Return [X, Y] of the center of cell containing provided text 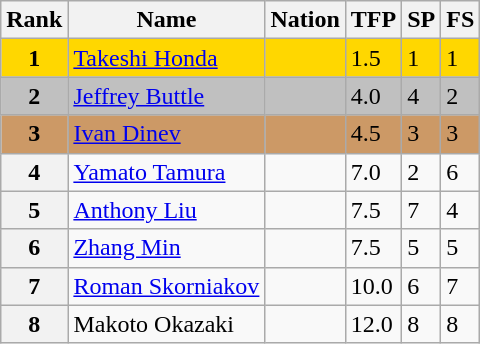
Jeffrey Buttle [166, 96]
Name [166, 20]
Roman Skorniakov [166, 286]
Nation [305, 20]
Yamato Tamura [166, 172]
4.0 [373, 96]
Makoto Okazaki [166, 324]
1.5 [373, 58]
Ivan Dinev [166, 134]
Rank [34, 20]
Zhang Min [166, 248]
10.0 [373, 286]
7.0 [373, 172]
TFP [373, 20]
12.0 [373, 324]
Anthony Liu [166, 210]
SP [422, 20]
FS [460, 20]
4.5 [373, 134]
Takeshi Honda [166, 58]
